Return the [x, y] coordinate for the center point of the cell that contains the specified text.  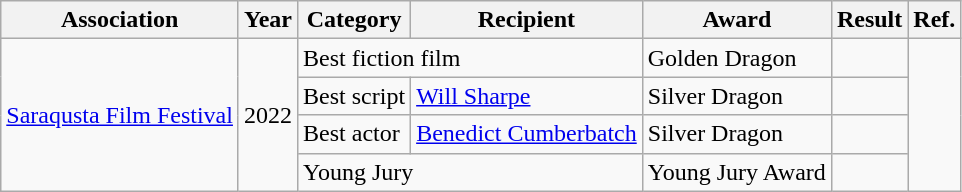
Saraqusta Film Festival [120, 115]
Will Sharpe [527, 96]
Best fiction film [470, 58]
Young Jury Award [736, 172]
Ref. [934, 20]
Year [268, 20]
Result [869, 20]
Golden Dragon [736, 58]
Benedict Cumberbatch [527, 134]
Young Jury [470, 172]
Recipient [527, 20]
Award [736, 20]
Category [354, 20]
Best actor [354, 134]
Best script [354, 96]
2022 [268, 115]
Association [120, 20]
